Search for the cell housing the specified text and yield its [X, Y] center coordinate. 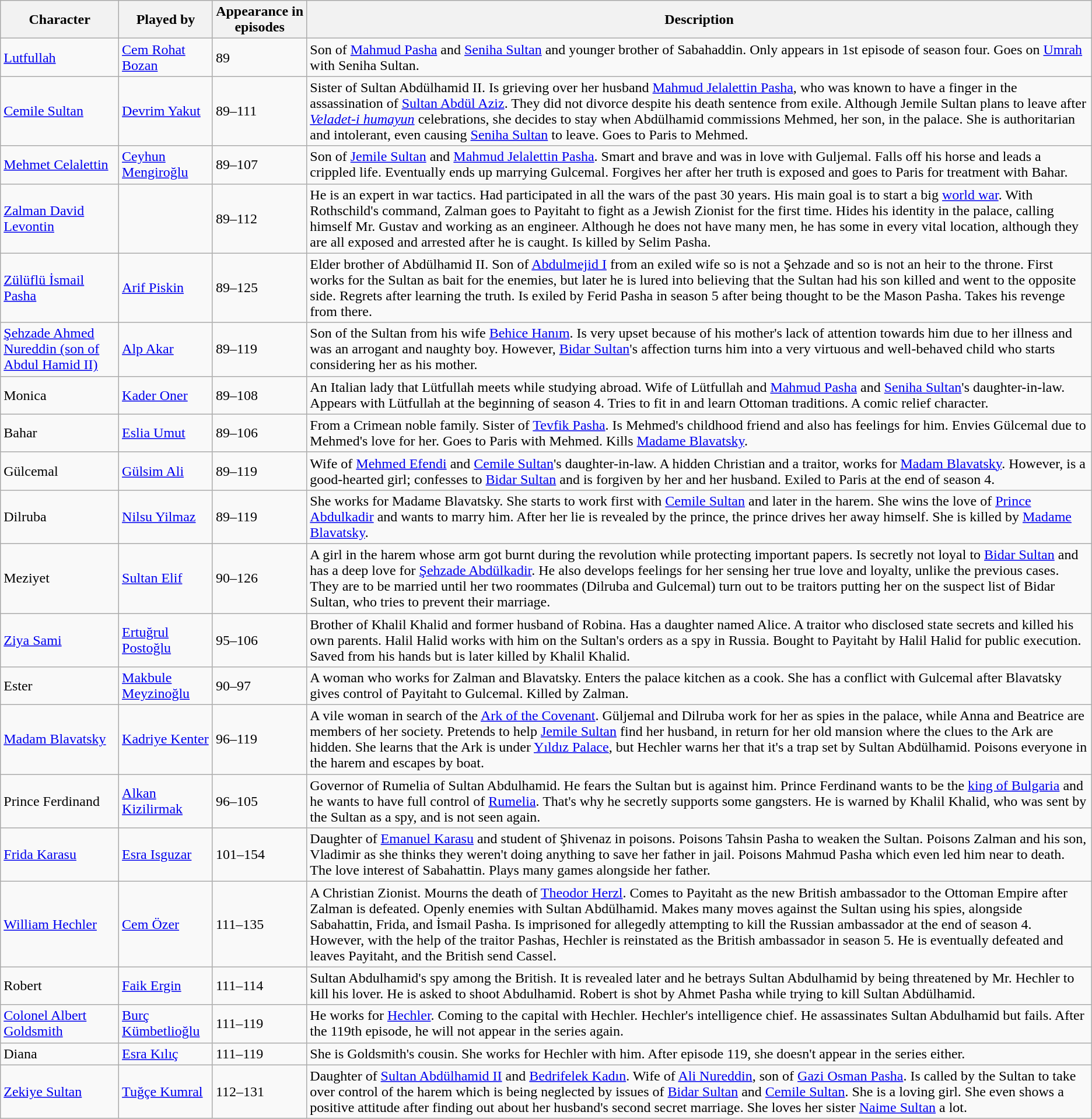
Cem Özer [166, 924]
Devrim Yakut [166, 111]
89–106 [259, 433]
Meziyet [60, 578]
Dilruba [60, 517]
Bahar [60, 433]
90–126 [259, 578]
Faik Ergin [166, 985]
Description [699, 20]
Monica [60, 395]
Alp Akar [166, 349]
Ester [60, 686]
Played by [166, 20]
89 [259, 57]
Esra Isguzar [166, 855]
Cem Rohat Bozan [166, 57]
Prince Ferdinand [60, 801]
She is Goldsmith's cousin. She works for Hechler with him. After episode 119, she doesn't appear in the series either. [699, 1054]
Sultan Elif [166, 578]
111–114 [259, 985]
Makbule Meyzinoğlu [166, 686]
Esra Kılıç [166, 1054]
Gülsim Ali [166, 471]
Gülcemal [60, 471]
89–107 [259, 164]
Nilsu Yilmaz [166, 517]
Ceyhun Mengiroğlu [166, 164]
Zekiye Sultan [60, 1092]
96–119 [259, 739]
Şehzade Ahmed Nureddin (son of Abdul Hamid II) [60, 349]
101–154 [259, 855]
William Hechler [60, 924]
Robert [60, 985]
Burç Kümbetlioğlu [166, 1024]
Frida Karasu [60, 855]
112–131 [259, 1092]
Tuğçe Kumral [166, 1092]
89–111 [259, 111]
Arif Piskin [166, 288]
Mehmet Celalettin [60, 164]
89–112 [259, 218]
Kadriye Kenter [166, 739]
96–105 [259, 801]
Character [60, 20]
Eslia Umut [166, 433]
89–108 [259, 395]
Kader Oner [166, 395]
95–106 [259, 640]
Ertuğrul Postoğlu [166, 640]
Colonel Albert Goldsmith [60, 1024]
111–135 [259, 924]
Zülüflü İsmail Pasha [60, 288]
Ziya Sami [60, 640]
Diana [60, 1054]
89–125 [259, 288]
Madam Blavatsky [60, 739]
Alkan Kizilirmak [166, 801]
Lutfullah [60, 57]
Cemile Sultan [60, 111]
90–97 [259, 686]
Appearance in episodes [259, 20]
Zalman David Levontin [60, 218]
